Return [x, y] of the center of cell containing provided text 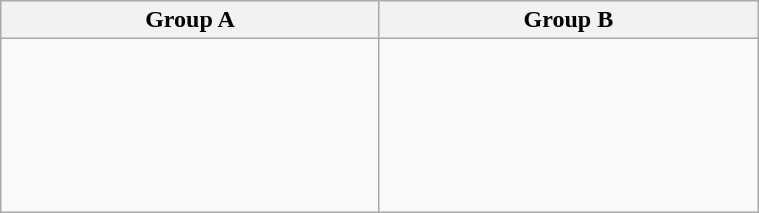
Group A [190, 20]
Group B [568, 20]
